Return [X, Y] of the center of cell containing provided text 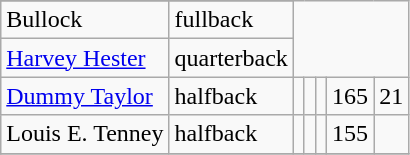
Louis E. Tenney [85, 134]
fullback [231, 20]
Bullock [85, 20]
165 [350, 96]
Harvey Hester [85, 58]
quarterback [231, 58]
21 [392, 96]
155 [350, 134]
Dummy Taylor [85, 96]
